Extract the (X, Y) coordinate from the center of the cell holding the provided text.  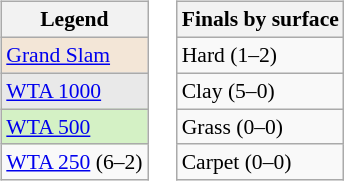
WTA 250 (6–2) (74, 162)
Finals by surface (260, 20)
Clay (5–0) (260, 91)
Grass (0–0) (260, 127)
WTA 1000 (74, 91)
Hard (1–2) (260, 55)
Carpet (0–0) (260, 162)
Grand Slam (74, 55)
WTA 500 (74, 127)
Legend (74, 20)
